Detect which cell encompasses the target text, then output its [X, Y] center coordinate. 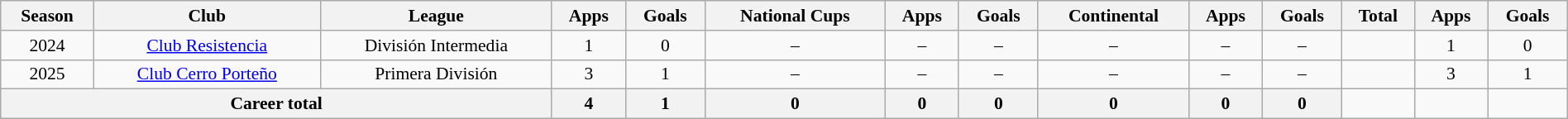
Club Cerro Porteño [207, 74]
Primera División [436, 74]
4 [589, 104]
Club Resistencia [207, 45]
2024 [48, 45]
Club [207, 16]
Total [1379, 16]
Continental [1113, 16]
Season [48, 16]
National Cups [795, 16]
División Intermedia [436, 45]
2025 [48, 74]
League [436, 16]
Career total [276, 104]
